From the cell containing the given text, extract its center point as [x, y] coordinate. 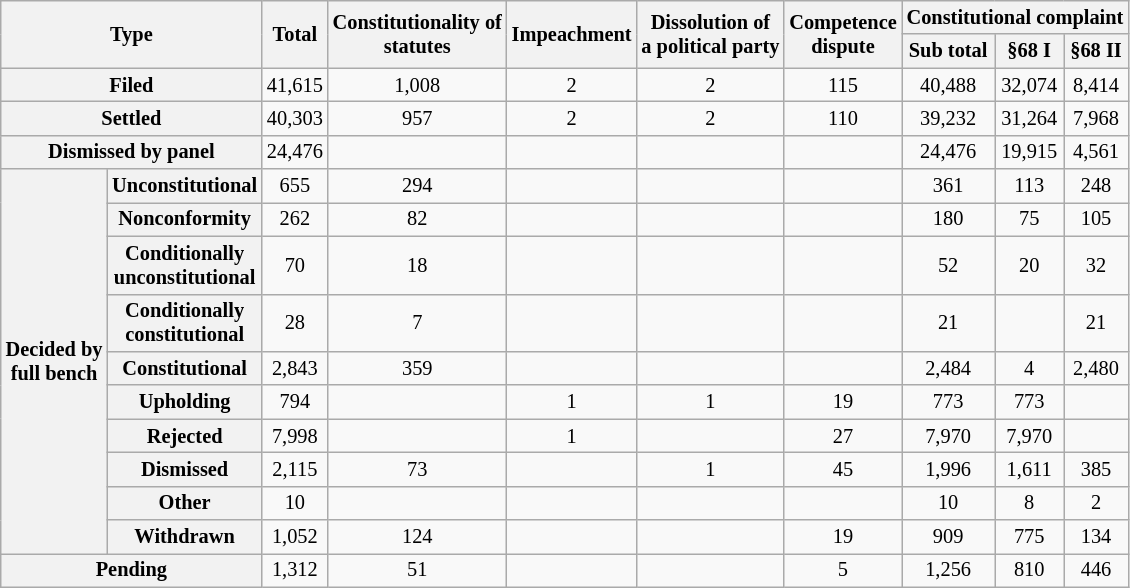
45 [842, 469]
§68 II [1096, 51]
105 [1096, 219]
180 [948, 219]
52 [948, 265]
Dismissed [184, 469]
Conditionally unconstitutional [184, 265]
28 [295, 323]
248 [1096, 186]
Constitutionality ofstatutes [418, 34]
1,996 [948, 469]
361 [948, 186]
794 [295, 402]
7 [418, 323]
75 [1030, 219]
51 [418, 570]
Dismissed by panel [132, 152]
1,256 [948, 570]
Type [132, 34]
70 [295, 265]
359 [418, 368]
Constitutional [184, 368]
810 [1030, 570]
Upholding [184, 402]
Dissolution of a political party [710, 34]
Pending [132, 570]
110 [842, 118]
39,232 [948, 118]
1,008 [418, 85]
Impeachment [572, 34]
8 [1030, 503]
Total [295, 34]
8,414 [1096, 85]
40,303 [295, 118]
1,611 [1030, 469]
Decided byfull bench [54, 362]
2,115 [295, 469]
5 [842, 570]
27 [842, 436]
446 [1096, 570]
4 [1030, 368]
73 [418, 469]
20 [1030, 265]
4,561 [1096, 152]
32 [1096, 265]
385 [1096, 469]
Sub total [948, 51]
Nonconformity [184, 219]
41,615 [295, 85]
§68 I [1030, 51]
Conditionallyconstitutional [184, 323]
18 [418, 265]
31,264 [1030, 118]
1,312 [295, 570]
82 [418, 219]
Settled [132, 118]
115 [842, 85]
19,915 [1030, 152]
2,484 [948, 368]
Filed [132, 85]
Rejected [184, 436]
40,488 [948, 85]
655 [295, 186]
957 [418, 118]
7,998 [295, 436]
Unconstitutional [184, 186]
32,074 [1030, 85]
2,843 [295, 368]
Withdrawn [184, 537]
294 [418, 186]
113 [1030, 186]
909 [948, 537]
Constitutional complaint [1016, 17]
1,052 [295, 537]
Other [184, 503]
262 [295, 219]
2,480 [1096, 368]
Competencedispute [842, 34]
124 [418, 537]
7,968 [1096, 118]
775 [1030, 537]
134 [1096, 537]
